From the cell containing the given text, extract its center point as (x, y) coordinate. 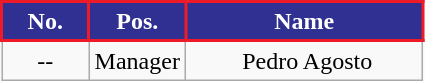
No. (46, 22)
Pos. (137, 22)
Name (304, 22)
-- (46, 60)
Manager (137, 60)
Pedro Agosto (304, 60)
